Extract the [X, Y] coordinate from the center of the cell holding the provided text.  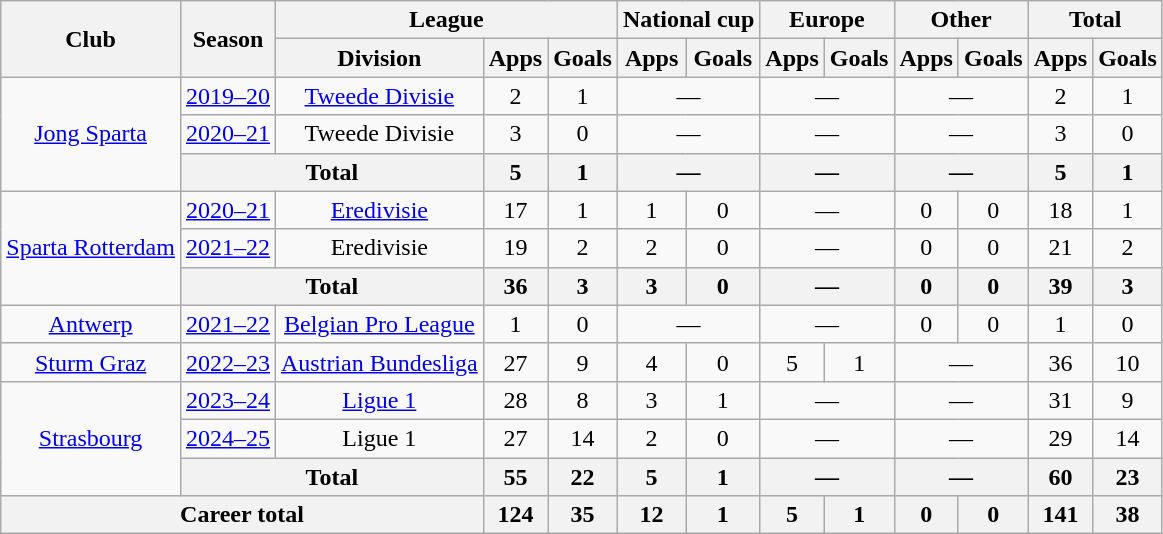
38 [1128, 515]
35 [583, 515]
8 [583, 400]
28 [515, 400]
Strasbourg [91, 438]
Club [91, 39]
Sparta Rotterdam [91, 248]
Career total [242, 515]
124 [515, 515]
39 [1060, 286]
4 [651, 362]
60 [1060, 477]
29 [1060, 438]
10 [1128, 362]
Austrian Bundesliga [380, 362]
2023–24 [228, 400]
League [447, 20]
23 [1128, 477]
Division [380, 58]
18 [1060, 210]
Sturm Graz [91, 362]
31 [1060, 400]
Europe [827, 20]
55 [515, 477]
2022–23 [228, 362]
19 [515, 248]
22 [583, 477]
2024–25 [228, 438]
141 [1060, 515]
21 [1060, 248]
Other [961, 20]
2019–20 [228, 96]
17 [515, 210]
Jong Sparta [91, 134]
Antwerp [91, 324]
Season [228, 39]
National cup [688, 20]
12 [651, 515]
Belgian Pro League [380, 324]
